For the text-containing cell, return its midpoint in (X, Y) coordinate format. 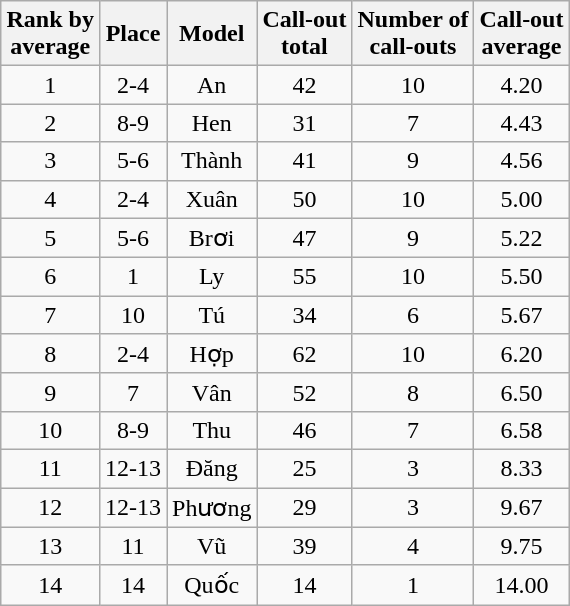
62 (304, 354)
Vũ (211, 546)
34 (304, 315)
Call-outtotal (304, 34)
2 (50, 123)
Number ofcall-outs (413, 34)
Xuân (211, 199)
Đăng (211, 468)
5.22 (522, 238)
4.43 (522, 123)
5.00 (522, 199)
An (211, 85)
9.75 (522, 546)
6.50 (522, 392)
Thành (211, 161)
4.20 (522, 85)
Place (132, 34)
50 (304, 199)
Brơi (211, 238)
Call-outaverage (522, 34)
5.67 (522, 315)
25 (304, 468)
13 (50, 546)
Quốc (211, 585)
9.67 (522, 508)
4.56 (522, 161)
Tú (211, 315)
5.50 (522, 277)
47 (304, 238)
8.33 (522, 468)
29 (304, 508)
42 (304, 85)
46 (304, 430)
5 (50, 238)
14.00 (522, 585)
Model (211, 34)
52 (304, 392)
Hen (211, 123)
41 (304, 161)
12 (50, 508)
Thu (211, 430)
31 (304, 123)
Phương (211, 508)
Vân (211, 392)
Rank byaverage (50, 34)
Hợp (211, 354)
39 (304, 546)
6.58 (522, 430)
Ly (211, 277)
55 (304, 277)
6.20 (522, 354)
